From the cell containing the given text, extract its center point as [x, y] coordinate. 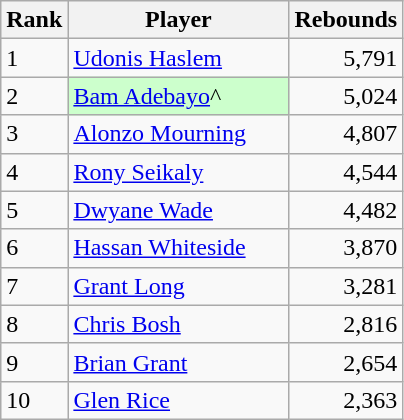
4,482 [346, 210]
Hassan Whiteside [178, 248]
Udonis Haslem [178, 58]
Rank [34, 20]
9 [34, 362]
4 [34, 172]
5 [34, 210]
Player [178, 20]
Brian Grant [178, 362]
8 [34, 324]
Glen Rice [178, 400]
Chris Bosh [178, 324]
2 [34, 96]
2,816 [346, 324]
6 [34, 248]
1 [34, 58]
Dwyane Wade [178, 210]
Rony Seikaly [178, 172]
3,870 [346, 248]
5,791 [346, 58]
4,807 [346, 134]
3,281 [346, 286]
10 [34, 400]
2,363 [346, 400]
Grant Long [178, 286]
3 [34, 134]
Bam Adebayo^ [178, 96]
Rebounds [346, 20]
Alonzo Mourning [178, 134]
4,544 [346, 172]
5,024 [346, 96]
2,654 [346, 362]
7 [34, 286]
